Identify which cell holds the provided text, then report its (x, y) central coordinate. 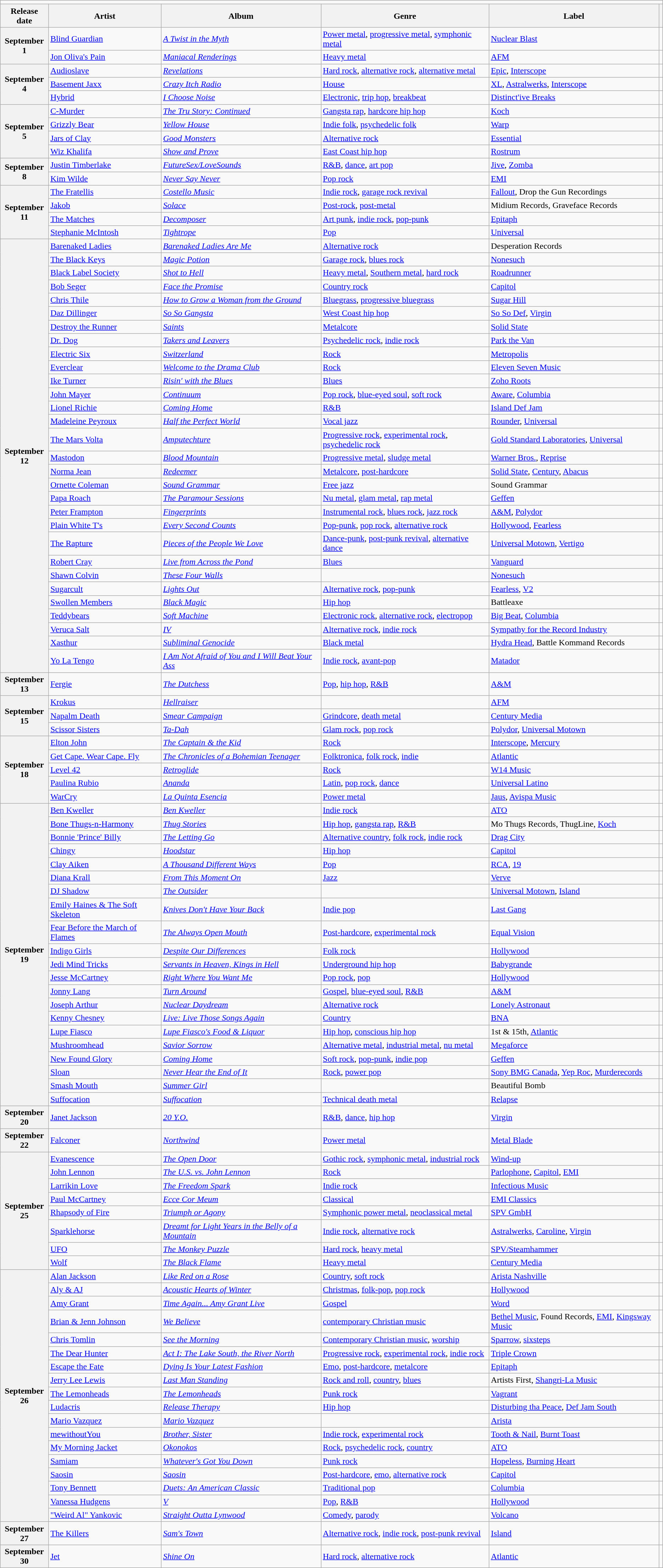
Tony Bennett (105, 1488)
Chingy (105, 850)
Genre (405, 16)
Heavy metal, Southern metal, hard rock (405, 273)
Time Again... Amy Grant Live (241, 1303)
Folktronica, folk rock, indie (405, 756)
Art punk, indie rock, pop-punk (405, 219)
September12 (24, 456)
September5 (24, 131)
Nuclear Daydream (241, 1005)
Indigo Girls (105, 951)
RCA, 19 (574, 864)
Arista (574, 1421)
Gospel (405, 1303)
Live: Live Those Songs Again (241, 1018)
Columbia (574, 1488)
September15 (24, 716)
Lionel Richie (105, 408)
Ta-Dah (241, 729)
Aly & AJ (105, 1289)
Diana Krall (105, 878)
Artist (105, 16)
Level 42 (105, 770)
Koch (574, 111)
Equal Vision (574, 933)
Bonnie 'Prince' Billy (105, 837)
R&B, dance, art pop (405, 165)
Solace (241, 206)
Desperation Records (574, 246)
Island Def Jam (574, 408)
Jakob (105, 206)
Madeleine Peyroux (105, 421)
Fearless, V2 (574, 589)
Rock and roll, country, blues (405, 1380)
Pop rock, blue-eyed soul, soft rock (405, 394)
Relapse (574, 1099)
Metal Blade (574, 1140)
FutureSex/LoveSounds (241, 165)
Country (405, 1018)
How to Grow a Woman from the Ground (241, 300)
Island (574, 1533)
The Paramour Sessions (241, 498)
Sugarcult (105, 589)
Servants in Heaven, Kings in Hell (241, 964)
The Chronicles of a Bohemian Teenager (241, 756)
Sympathy for the Record Industry (574, 629)
Alternative country, folk rock, indie rock (405, 837)
Joseph Arthur (105, 1005)
The Captain & the Kid (241, 743)
Megaforce (574, 1045)
Half the Perfect World (241, 421)
Hollywood, Fearless (574, 525)
Rock, psychedelic rock, country (405, 1448)
Plain White T's (105, 525)
A&M, Polydor (574, 512)
See the Morning (241, 1339)
New Found Glory (105, 1058)
Saints (241, 327)
Country, soft rock (405, 1276)
Decomposer (241, 219)
Latin, pop rock, dance (405, 783)
The Outsider (241, 891)
Amputechture (241, 439)
The Mars Volta (105, 439)
Jesse McCartney (105, 978)
Good Monsters (241, 138)
Everclear (105, 367)
East Coast hip hop (405, 151)
Hard rock, heavy metal (405, 1249)
mewithoutYou (105, 1434)
September11 (24, 212)
Robert Cray (105, 562)
Retroglide (241, 770)
Xasthur (105, 643)
Ludacris (105, 1407)
UFO (105, 1249)
Okonokos (241, 1448)
Technical death metal (405, 1099)
Sugar Hill (574, 300)
Progressive rock, experimental rock, indie rock (405, 1353)
Bluegrass, progressive bluegrass (405, 300)
Bethel Music, Found Records, EMI, Kingsway Music (574, 1321)
Parlophone, Capitol, EMI (574, 1172)
Drag City (574, 837)
Release date (24, 16)
IV (241, 629)
Hard rock, alternative rock (405, 1556)
Falconer (105, 1140)
Vocal jazz (405, 421)
Zoho Roots (574, 381)
Barenaked Ladies (105, 246)
Yellow House (241, 124)
Triumph or Agony (241, 1213)
Hybrid (105, 97)
Indie rock, avant-pop (405, 661)
Costello Music (241, 192)
Underground hip hop (405, 964)
A Thousand Different Ways (241, 864)
Hip hop, gangsta rap, R&B (405, 824)
Interscope, Mercury (574, 743)
Janet Jackson (105, 1118)
Warner Bros., Reprise (574, 458)
Daz Dillinger (105, 313)
Ike Turner (105, 381)
Krokus (105, 702)
Rostrum (574, 151)
Thug Stories (241, 824)
Redeemer (241, 471)
"Weird Al" Yankovic (105, 1515)
Every Second Counts (241, 525)
September26 (24, 1395)
Ecce Cor Meum (241, 1199)
20 Y.O. (241, 1118)
Last Man Standing (241, 1380)
Eleven Seven Music (574, 367)
Indie folk, psychedelic folk (405, 124)
Chris Thile (105, 300)
EMI Classics (574, 1199)
Last Gang (574, 909)
Indie rock, experimental rock (405, 1434)
September25 (24, 1211)
Wolf (105, 1263)
So So Def, Virgin (574, 313)
Veruca Salt (105, 629)
The Black Flame (241, 1263)
Basement Jaxx (105, 84)
Amy Grant (105, 1303)
Smear Campaign (241, 716)
Free jazz (405, 485)
Like Red on a Rose (241, 1276)
Sam's Town (241, 1533)
Mushroomhead (105, 1045)
Progressive metal, sludge metal (405, 458)
Face the Promise (241, 286)
September1 (24, 45)
The Black Keys (105, 259)
Sloan (105, 1072)
Metalcore, post-hardcore (405, 471)
Magic Potion (241, 259)
Verve (574, 878)
Alternative rock, pop-punk (405, 589)
Kenny Chesney (105, 1018)
Right Where You Want Me (241, 978)
The Matches (105, 219)
Destroy the Runner (105, 327)
Swollen Members (105, 602)
Distinct'ive Breaks (574, 97)
Whatever's Got You Down (241, 1461)
Welcome to the Drama Club (241, 367)
Continuum (241, 394)
Wiz Khalifa (105, 151)
Rhapsody of Fire (105, 1213)
Fear Before the March of Flames (105, 933)
Northwind (241, 1140)
Disturbing tha Peace, Def Jam South (574, 1407)
Paulina Rubio (105, 783)
Hoodstar (241, 850)
Alan Jackson (105, 1276)
Mo Thugs Records, ThugLine, Koch (574, 824)
Solid State, Century, Abacus (574, 471)
Summer Girl (241, 1085)
Shine On (241, 1556)
contemporary Christian music (405, 1321)
Babygrande (574, 964)
W14 Music (574, 770)
Pop rock, pop (405, 978)
V (241, 1501)
Never Hear the End of It (241, 1072)
The Rapture (105, 544)
West Coast hip hop (405, 313)
Soft rock, pop-punk, indie pop (405, 1058)
Chris Tomlin (105, 1339)
The Letting Go (241, 837)
Vagrant (574, 1394)
Black Magic (241, 602)
Teddybears (105, 616)
Jerry Lee Lewis (105, 1380)
I Am Not Afraid of You and I Will Beat Your Ass (241, 661)
We Believe (241, 1321)
Lonely Astronaut (574, 1005)
1st & 15th, Atlantic (574, 1032)
John Lennon (105, 1172)
The Always Open Mouth (241, 933)
Crazy Itch Radio (241, 84)
Vanguard (574, 562)
Hellraiser (241, 702)
BNA (574, 1018)
Epic, Interscope (574, 71)
Vanessa Hudgens (105, 1501)
Elton John (105, 743)
Beautiful Bomb (574, 1085)
Audioslave (105, 71)
From This Moment On (241, 878)
Universal Motown, Vertigo (574, 544)
The Tru Story: Continued (241, 111)
Nu metal, glam metal, rap metal (405, 498)
Takers and Leavers (241, 340)
Escape the Fate (105, 1367)
Rock, power pop (405, 1072)
Blind Guardian (105, 39)
Bone Thugs-n-Harmony (105, 824)
So So Gangsta (241, 313)
Turn Around (241, 991)
Jaus, Avispa Music (574, 797)
Hydra Head, Battle Kommand Records (574, 643)
Never Say Never (241, 178)
Jars of Clay (105, 138)
Shawn Colvin (105, 575)
Pop-punk, pop rock, alternative rock (405, 525)
Sparrow, sixsteps (574, 1339)
Battleaxe (574, 602)
September13 (24, 684)
Label (574, 16)
Roadrunner (574, 273)
September30 (24, 1556)
Act I: The Lake South, the River North (241, 1353)
Rounder, Universal (574, 421)
Indie rock, alternative rock (405, 1231)
Blood Mountain (241, 458)
Contemporary Christian music, worship (405, 1339)
Matador (574, 661)
House (405, 84)
Gospel, blue-eyed soul, R&B (405, 991)
Indie pop (405, 909)
Alternative rock, indie rock, post-punk revival (405, 1533)
Papa Roach (105, 498)
Electronic rock, alternative rock, electropop (405, 616)
Straight Outta Lynwood (241, 1515)
September19 (24, 955)
Comedy, parody (405, 1515)
La Quinta Esencia (241, 797)
Kim Wilde (105, 178)
Warp (574, 124)
Gold Standard Laboratories, Universal (574, 439)
September22 (24, 1140)
Brother, Sister (241, 1434)
Sparklehorse (105, 1231)
Black Label Society (105, 273)
Switzerland (241, 354)
The Dutchess (241, 684)
These Four Walls (241, 575)
Post-hardcore, experimental rock (405, 933)
Gangsta rap, hardcore hip hop (405, 111)
Christmas, folk-pop, pop rock (405, 1289)
Knives Don't Have Your Back (241, 909)
Black metal (405, 643)
Fallout, Drop the Gun Recordings (574, 192)
September8 (24, 172)
Bob Seger (105, 286)
Hip hop, conscious hip hop (405, 1032)
Emo, post-hardcore, metalcore (405, 1367)
Progressive rock, experimental rock, psychedelic rock (405, 439)
The Monkey Puzzle (241, 1249)
Norma Jean (105, 471)
Get Cape. Wear Cape. Fly (105, 756)
Jon Oliva's Pain (105, 57)
Pop rock (405, 178)
Arista Nashville (574, 1276)
Metropolis (574, 354)
Brian & Jenn Johnson (105, 1321)
My Morning Jacket (105, 1448)
Post-hardcore, emo, alternative rock (405, 1474)
Shot to Hell (241, 273)
DJ Shadow (105, 891)
Pieces of the People We Love (241, 544)
Justin Timberlake (105, 165)
Tooth & Nail, Burnt Toast (574, 1434)
September4 (24, 84)
Album (241, 16)
Scissor Sisters (105, 729)
Electric Six (105, 354)
XL, Astralwerks, Interscope (574, 84)
Peter Frampton (105, 512)
Dying Is Your Latest Fashion (241, 1367)
Show and Prove (241, 151)
C-Murder (105, 111)
Country rock (405, 286)
Classical (405, 1199)
Folk rock (405, 951)
Fingerprints (241, 512)
The U.S. vs. John Lennon (241, 1172)
Stephanie McIntosh (105, 232)
Virgin (574, 1118)
Garage rock, blues rock (405, 259)
Universal (574, 232)
Duets: An American Classic (241, 1488)
Indie rock, garage rock revival (405, 192)
Park the Van (574, 340)
Sony BMG Canada, Yep Roc, Murderecords (574, 1072)
Ananda (241, 783)
Nuclear Blast (574, 39)
Napalm Death (105, 716)
Paul McCartney (105, 1199)
Samiam (105, 1461)
Power metal, progressive metal, symphonic metal (405, 39)
The Dear Hunter (105, 1353)
SPV/Steamhammer (574, 1249)
Word (574, 1303)
The Open Door (241, 1159)
The Fratellis (105, 192)
Wind-up (574, 1159)
John Mayer (105, 394)
Universal Motown, Island (574, 891)
Instrumental rock, blues rock, jazz rock (405, 512)
Hard rock, alternative rock, alternative metal (405, 71)
Maniacal Renderings (241, 57)
Dreamt for Light Years in the Belly of a Mountain (241, 1231)
Barenaked Ladies Are Me (241, 246)
Hopeless, Burning Heart (574, 1461)
Grindcore, death metal (405, 716)
Emily Haines & The Soft Skeleton (105, 909)
Infectious Music (574, 1186)
Smash Mouth (105, 1085)
A Twist in the Myth (241, 39)
Volcano (574, 1515)
Fergie (105, 684)
September18 (24, 770)
Lights Out (241, 589)
R&B (405, 408)
Jive, Zomba (574, 165)
Symphonic power metal, neoclassical metal (405, 1213)
The Killers (105, 1533)
Traditional pop (405, 1488)
Big Beat, Columbia (574, 616)
Acoustic Hearts of Winter (241, 1289)
Polydor, Universal Motown (574, 729)
Ornette Coleman (105, 485)
Jazz (405, 878)
I Choose Noise (241, 97)
Universal Latino (574, 783)
Midium Records, Graveface Records (574, 206)
Jedi Mind Tricks (105, 964)
Risin' with the Blues (241, 381)
Pop, R&B (405, 1501)
Artists First, Shangri-La Music (574, 1380)
Revelations (241, 71)
Jonny Lang (105, 991)
Solid State (574, 327)
R&B, dance, hip hop (405, 1118)
The Freedom Spark (241, 1186)
Larrikin Love (105, 1186)
Lupe Fiasco (105, 1032)
Subliminal Genocide (241, 643)
Grizzly Bear (105, 124)
Astralwerks, Caroline, Virgin (574, 1231)
Aware, Columbia (574, 394)
Dance-punk, post-punk revival, alternative dance (405, 544)
Mastodon (105, 458)
Pop, hip hop, R&B (405, 684)
Yo La Tengo (105, 661)
Release Therapy (241, 1407)
Clay Aiken (105, 864)
Tightrope (241, 232)
Electronic, trip hop, breakbeat (405, 97)
Jet (105, 1556)
Triple Crown (574, 1353)
SPV GmbH (574, 1213)
Metalcore (405, 327)
September20 (24, 1118)
Soft Machine (241, 616)
Psychedelic rock, indie rock (405, 340)
September27 (24, 1533)
Alternative rock, indie rock (405, 629)
Dr. Dog (105, 340)
Despite Our Differences (241, 951)
Post-rock, post-metal (405, 206)
WarCry (105, 797)
EMI (574, 178)
Glam rock, pop rock (405, 729)
Gothic rock, symphonic metal, industrial rock (405, 1159)
Evanescence (105, 1159)
Essential (574, 138)
Lupe Fiasco's Food & Liquor (241, 1032)
Live from Across the Pond (241, 562)
Savior Sorrow (241, 1045)
Alternative metal, industrial metal, nu metal (405, 1045)
